Locate the cell with the specified text and output its (x, y) center coordinate. 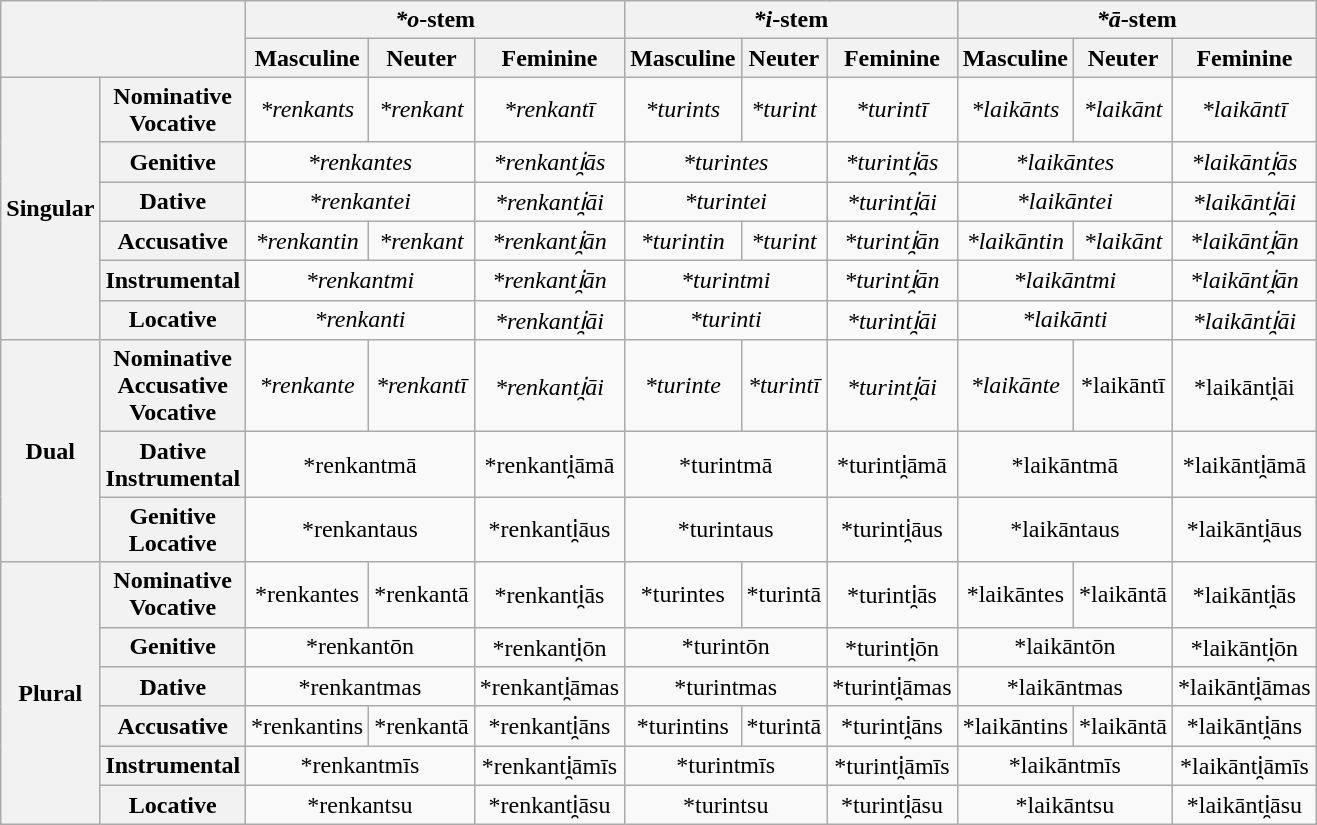
*i-stem (791, 20)
*turintei (726, 202)
*laikāntmas (1064, 687)
*turinti̯āsu (892, 805)
*laikāntsu (1064, 805)
*renkantmā (360, 464)
*turintin (683, 241)
*turintmi (726, 281)
*laikāntōn (1064, 647)
*o-stem (436, 20)
DativeInstrumental (173, 464)
*renkanti̯āus (549, 530)
*laikānti̯āsu (1245, 805)
*renkantmīs (360, 766)
NominativeAccusativeVocative (173, 386)
*laikāntmā (1064, 464)
*turinti (726, 320)
*ā-stem (1136, 20)
Singular (50, 208)
*renkantins (308, 726)
*renkantōn (360, 647)
*renkanti̯āsu (549, 805)
*renkantei (360, 202)
*renkanti̯āmas (549, 687)
*turintmīs (726, 766)
*renkants (308, 110)
*laikāntin (1015, 241)
*turinti̯āmīs (892, 766)
*laikānte (1015, 386)
*turinti̯āns (892, 726)
*renkantsu (360, 805)
*renkanti̯āmā (549, 464)
*laikānti̯ōn (1245, 647)
*laikāntmīs (1064, 766)
*renkantmi (360, 281)
GenitiveLocative (173, 530)
*laikānti̯āmīs (1245, 766)
*renkanti̯āmīs (549, 766)
*turinti̯āmas (892, 687)
*laikāntmi (1064, 281)
*laikāntaus (1064, 530)
*laikānti (1064, 320)
*laikānti̯āus (1245, 530)
*renkanti̯āns (549, 726)
*turintins (683, 726)
Dual (50, 451)
*laikānti̯āmas (1245, 687)
*turints (683, 110)
*renkantin (308, 241)
*turintōn (726, 647)
*turintsu (726, 805)
*renkantaus (360, 530)
*turinte (683, 386)
*turinti̯āus (892, 530)
*turinti̯āmā (892, 464)
*turintaus (726, 530)
*turintmas (726, 687)
*turintmā (726, 464)
*laikāntei (1064, 202)
*laikānti̯āmā (1245, 464)
*renkante (308, 386)
*laikānti̯āns (1245, 726)
*renkanti (360, 320)
*renkantmas (360, 687)
*turinti̯ōn (892, 647)
*laikāntins (1015, 726)
*laikānts (1015, 110)
Plural (50, 694)
*renkanti̯ōn (549, 647)
